Determine the [X, Y] coordinate at the center of the cell enclosing the given text.  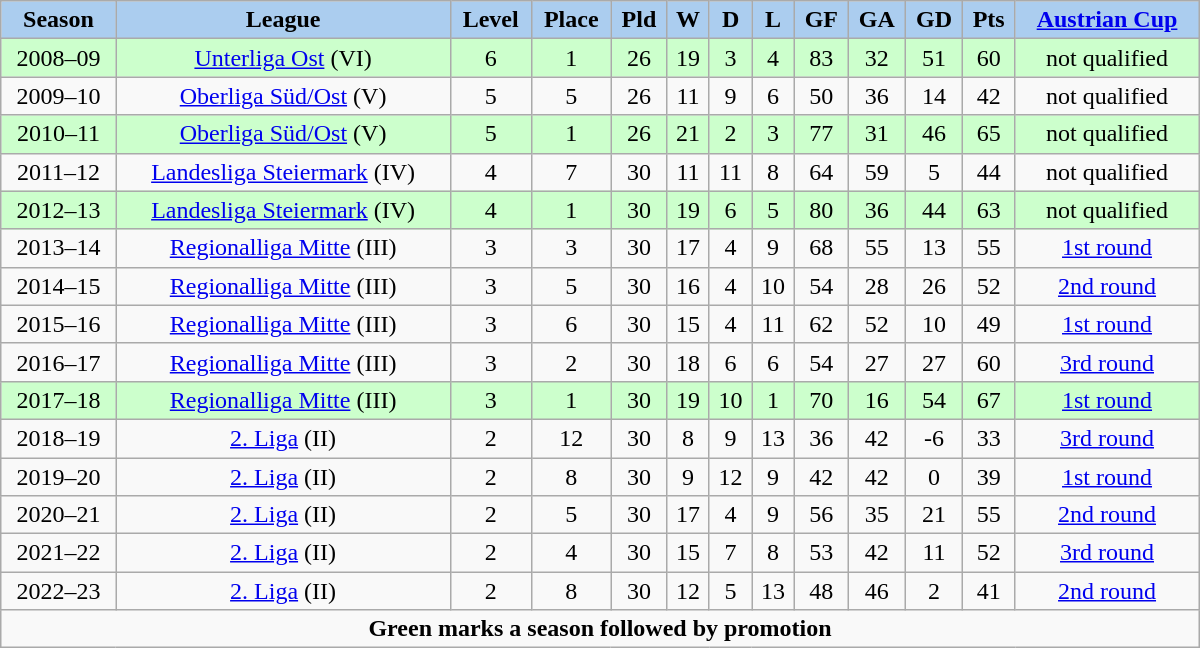
2015–16 [58, 324]
D [730, 20]
2012–13 [58, 210]
48 [821, 591]
39 [989, 477]
Unterliga Ost (VI) [283, 58]
0 [934, 477]
2018–19 [58, 438]
35 [876, 515]
League [283, 20]
2013–14 [58, 248]
2021–22 [58, 553]
2008–09 [58, 58]
2011–12 [58, 172]
L [774, 20]
2010–11 [58, 134]
18 [688, 362]
Austrian Cup [1107, 20]
2009–10 [58, 96]
Green marks a season followed by promotion [600, 629]
14 [934, 96]
2019–20 [58, 477]
49 [989, 324]
80 [821, 210]
GF [821, 20]
2022–23 [58, 591]
33 [989, 438]
65 [989, 134]
Season [58, 20]
41 [989, 591]
-6 [934, 438]
51 [934, 58]
59 [876, 172]
64 [821, 172]
28 [876, 286]
56 [821, 515]
31 [876, 134]
Pts [989, 20]
W [688, 20]
Level [490, 20]
83 [821, 58]
53 [821, 553]
70 [821, 400]
Pld [639, 20]
GA [876, 20]
2016–17 [58, 362]
GD [934, 20]
63 [989, 210]
2020–21 [58, 515]
32 [876, 58]
62 [821, 324]
50 [821, 96]
2014–15 [58, 286]
68 [821, 248]
77 [821, 134]
Place [571, 20]
2017–18 [58, 400]
67 [989, 400]
